Detect which cell encompasses the target text, then output its (X, Y) center coordinate. 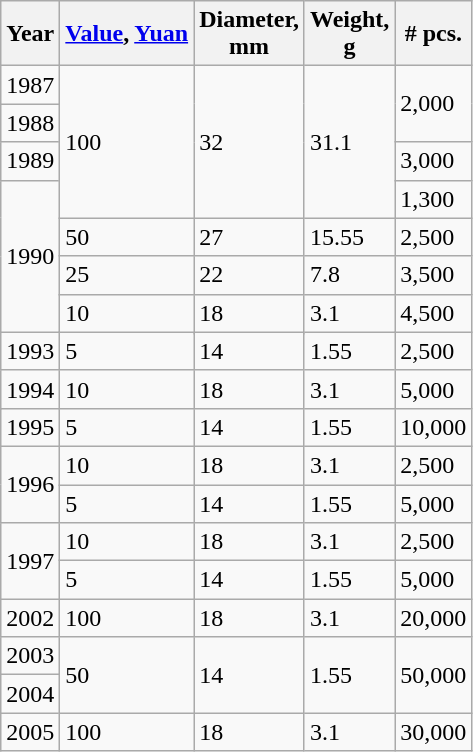
1997 (30, 561)
2002 (30, 618)
2,000 (434, 104)
1990 (30, 256)
25 (127, 275)
20,000 (434, 618)
2003 (30, 656)
Diameter, mm (250, 34)
7.8 (349, 275)
1995 (30, 427)
1994 (30, 389)
1,300 (434, 199)
3,500 (434, 275)
32 (250, 142)
50,000 (434, 675)
27 (250, 237)
31.1 (349, 142)
1988 (30, 123)
2005 (30, 732)
1996 (30, 484)
1993 (30, 351)
Year (30, 34)
4,500 (434, 313)
Value, Yuan (127, 34)
2004 (30, 694)
# pcs. (434, 34)
1989 (30, 161)
10,000 (434, 427)
Weight, g (349, 34)
15.55 (349, 237)
1987 (30, 85)
22 (250, 275)
3,000 (434, 161)
30,000 (434, 732)
